Determine the [X, Y] coordinate at the center of the cell enclosing the given text.  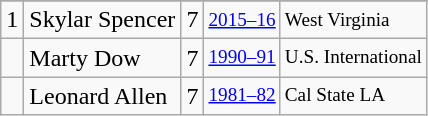
Marty Dow [102, 58]
2015–16 [242, 20]
Leonard Allen [102, 96]
1990–91 [242, 58]
Skylar Spencer [102, 20]
Cal State LA [353, 96]
West Virginia [353, 20]
1 [12, 20]
1981–82 [242, 96]
U.S. International [353, 58]
